Provide the (x, y) coordinate of the cell's center where the given text is located.  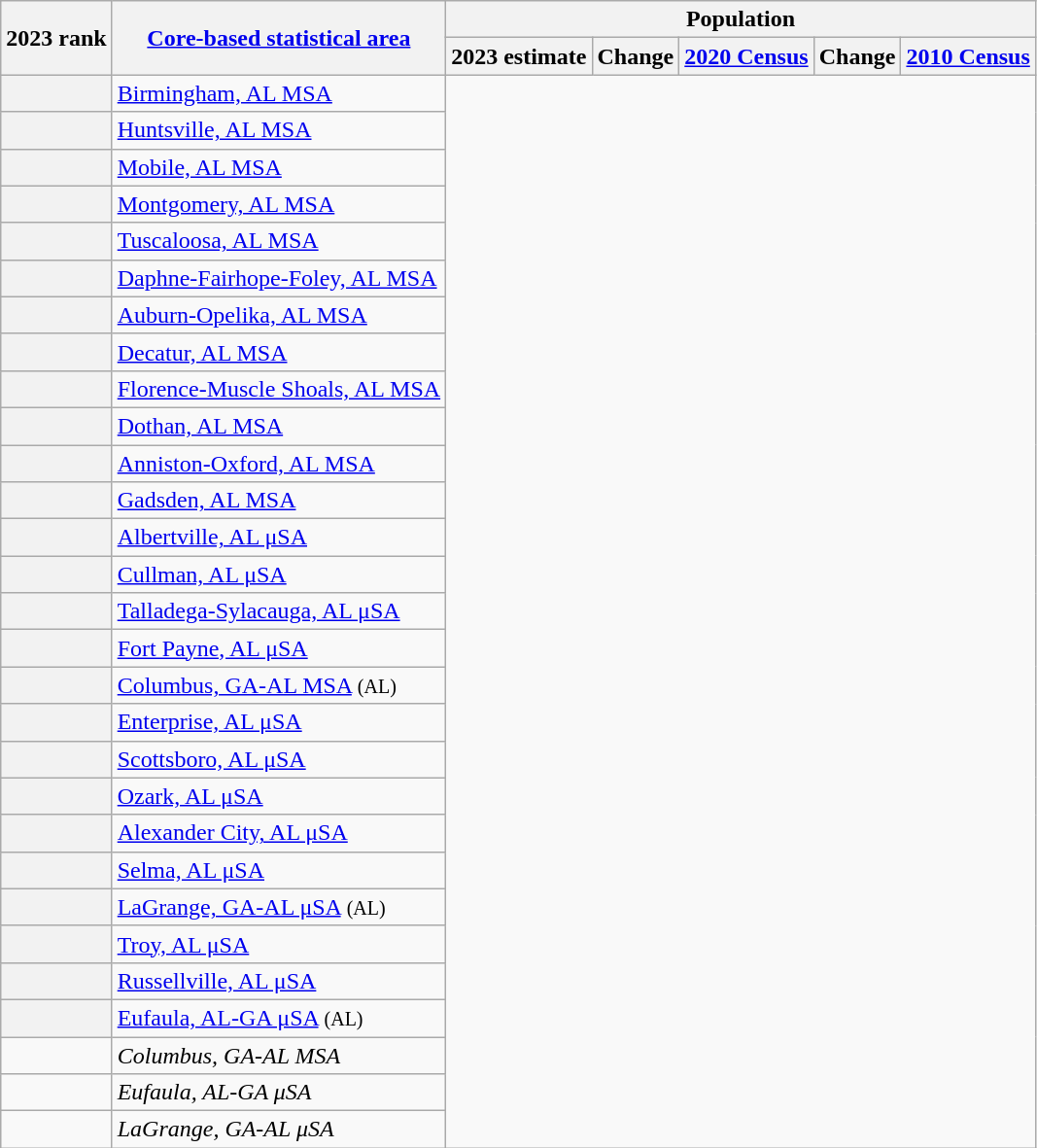
Talladega-Sylacauga, AL μSA (278, 611)
Gadsden, AL MSA (278, 501)
Albertville, AL μSA (278, 538)
Fort Payne, AL μSA (278, 648)
2020 Census (746, 56)
2023 estimate (519, 56)
2023 rank (56, 38)
Auburn-Opelika, AL MSA (278, 315)
Mobile, AL MSA (278, 167)
Core-based statistical area (278, 38)
Troy, AL μSA (278, 944)
Huntsville, AL MSA (278, 130)
2010 Census (968, 56)
Enterprise, AL μSA (278, 722)
Russellville, AL μSA (278, 981)
Ozark, AL μSA (278, 796)
Daphne-Fairhope-Foley, AL MSA (278, 278)
Anniston-Oxford, AL MSA (278, 464)
Dothan, AL MSA (278, 426)
Decatur, AL MSA (278, 352)
Florence-Muscle Shoals, AL MSA (278, 389)
Tuscaloosa, AL MSA (278, 241)
Montgomery, AL MSA (278, 204)
LaGrange, GA-AL μSA (278, 1130)
Eufaula, AL-GA μSA (AL) (278, 1018)
Columbus, GA-AL MSA (AL) (278, 685)
Birmingham, AL MSA (278, 93)
Alexander City, AL μSA (278, 833)
Population (741, 19)
Selma, AL μSA (278, 870)
Cullman, AL μSA (278, 574)
Columbus, GA-AL MSA (278, 1055)
Scottsboro, AL μSA (278, 759)
Eufaula, AL-GA μSA (278, 1093)
LaGrange, GA-AL μSA (AL) (278, 907)
